Search for the cell housing the specified text and yield its (x, y) center coordinate. 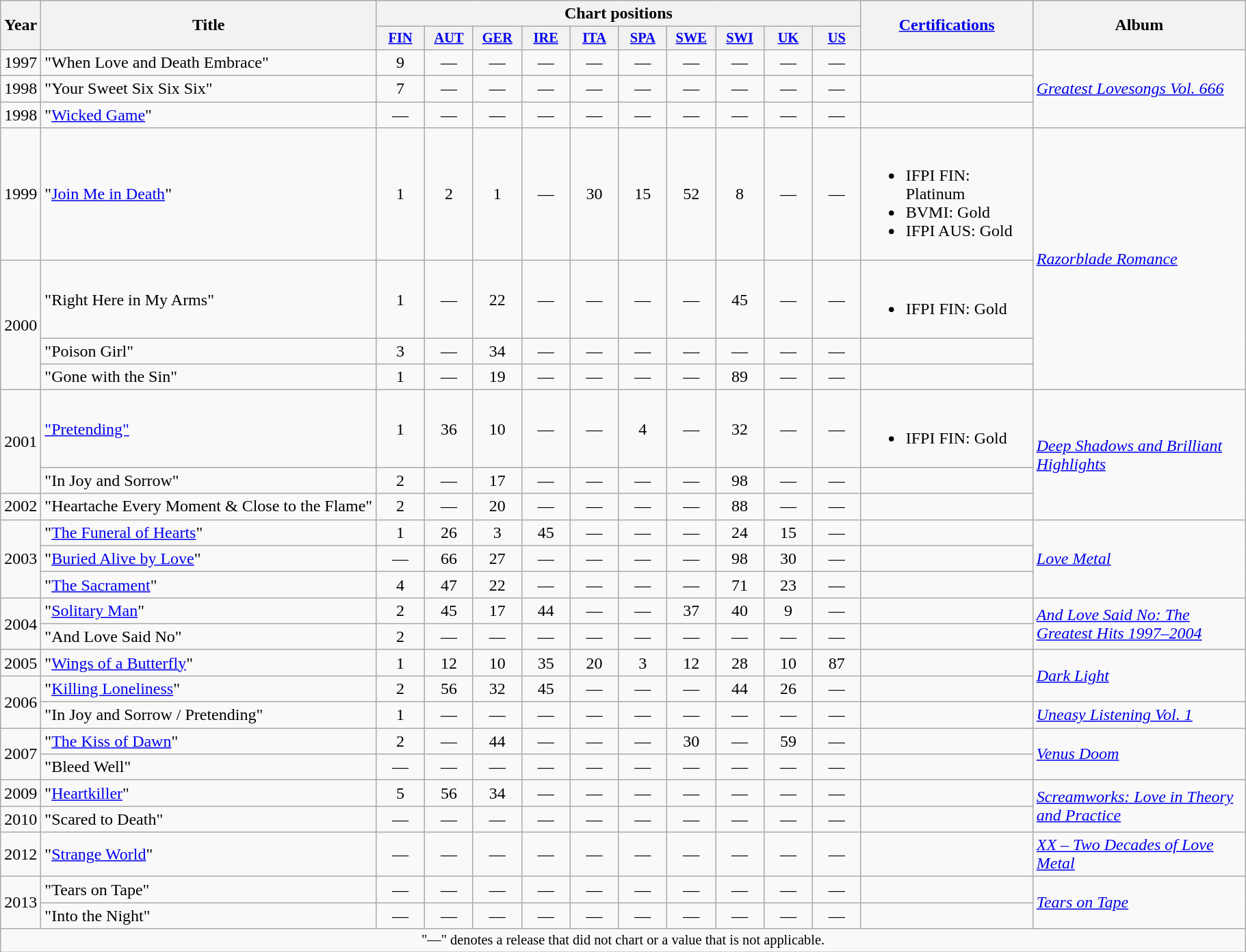
40 (740, 610)
"The Sacrament" (209, 584)
"—" denotes a release that did not chart or a value that is not applicable. (623, 940)
23 (788, 584)
Chart positions (619, 14)
Year (21, 25)
"Solitary Man" (209, 610)
"In Joy and Sorrow" (209, 480)
SPA (643, 38)
"Join Me in Death" (209, 194)
Uneasy Listening Vol. 1 (1139, 715)
2013 (21, 903)
88 (740, 506)
"The Kiss of Dawn" (209, 741)
Album (1139, 25)
1997 (21, 62)
"Right Here in My Arms" (209, 300)
71 (740, 584)
1999 (21, 194)
59 (788, 741)
UK (788, 38)
"Gone with the Sin" (209, 377)
"Poison Girl" (209, 351)
2001 (21, 442)
2002 (21, 506)
2006 (21, 702)
36 (449, 428)
"Pretending" (209, 428)
IFPI FIN: PlatinumBVMI: GoldIFPI AUS: Gold (947, 194)
Razorblade Romance (1139, 259)
2010 (21, 819)
Title (209, 25)
Deep Shadows and Brilliant Highlights (1139, 454)
IRE (546, 38)
7 (401, 89)
"Wings of a Butterfly" (209, 662)
2005 (21, 662)
AUT (449, 38)
XX – Two Decades of Love Metal (1139, 854)
47 (449, 584)
"Killing Loneliness" (209, 689)
2009 (21, 793)
Certifications (947, 25)
Tears on Tape (1139, 903)
US (836, 38)
"Strange World" (209, 854)
Venus Doom (1139, 754)
35 (546, 662)
87 (836, 662)
5 (401, 793)
52 (691, 194)
And Love Said No: The Greatest Hits 1997–2004 (1139, 623)
ITA (594, 38)
FIN (401, 38)
Greatest Lovesongs Vol. 666 (1139, 88)
"Heartache Every Moment & Close to the Flame" (209, 506)
"Scared to Death" (209, 819)
"When Love and Death Embrace" (209, 62)
"Heartkiller" (209, 793)
Love Metal (1139, 558)
"Tears on Tape" (209, 890)
66 (449, 558)
2012 (21, 854)
37 (691, 610)
SWE (691, 38)
Screamworks: Love in Theory and Practice (1139, 806)
"And Love Said No" (209, 636)
SWI (740, 38)
19 (497, 377)
89 (740, 377)
28 (740, 662)
8 (740, 194)
2007 (21, 754)
"Your Sweet Six Six Six" (209, 89)
2000 (21, 326)
2004 (21, 623)
2003 (21, 558)
Dark Light (1139, 676)
"Into the Night" (209, 916)
"Buried Alive by Love" (209, 558)
"Wicked Game" (209, 115)
"The Funeral of Hearts" (209, 532)
"Bleed Well" (209, 767)
"In Joy and Sorrow / Pretending" (209, 715)
GER (497, 38)
27 (497, 558)
24 (740, 532)
